Locate the cell with the specified text and output its [x, y] center coordinate. 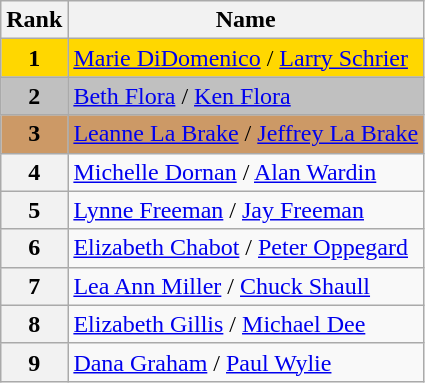
7 [34, 286]
1 [34, 58]
Leanne La Brake / Jeffrey La Brake [246, 134]
4 [34, 172]
3 [34, 134]
Name [246, 20]
9 [34, 362]
5 [34, 210]
Marie DiDomenico / Larry Schrier [246, 58]
Dana Graham / Paul Wylie [246, 362]
6 [34, 248]
Michelle Dornan / Alan Wardin [246, 172]
Elizabeth Chabot / Peter Oppegard [246, 248]
Beth Flora / Ken Flora [246, 96]
Elizabeth Gillis / Michael Dee [246, 324]
Rank [34, 20]
2 [34, 96]
Lynne Freeman / Jay Freeman [246, 210]
Lea Ann Miller / Chuck Shaull [246, 286]
8 [34, 324]
